Output the (X, Y) coordinate of the center of the cell containing the given text.  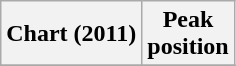
Chart (2011) (72, 34)
Peakposition (188, 34)
